Return (x, y) of the center of cell containing provided text 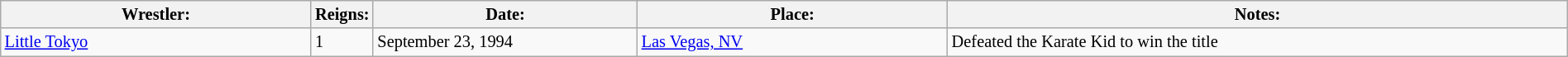
September 23, 1994 (504, 42)
Reigns: (342, 14)
Las Vegas, NV (792, 42)
1 (342, 42)
Place: (792, 14)
Wrestler: (155, 14)
Defeated the Karate Kid to win the title (1258, 42)
Little Tokyo (155, 42)
Date: (504, 14)
Notes: (1258, 14)
